Locate the cell with the specified text and output its [X, Y] center coordinate. 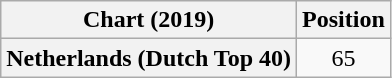
Chart (2019) [149, 20]
65 [344, 58]
Position [344, 20]
Netherlands (Dutch Top 40) [149, 58]
